Identify which cell holds the provided text, then report its (x, y) central coordinate. 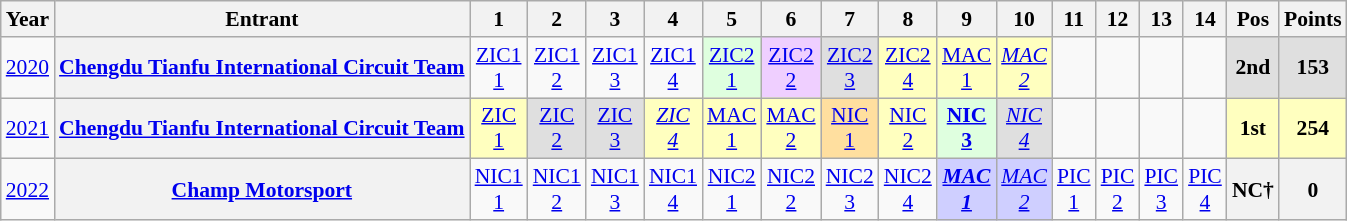
NIC13 (615, 190)
1 (499, 19)
NIC3 (966, 128)
4 (673, 19)
NC† (1253, 190)
13 (1161, 19)
2 (557, 19)
3 (615, 19)
NIC22 (790, 190)
ZIC21 (732, 68)
ZIC22 (790, 68)
ZIC14 (673, 68)
1st (1253, 128)
ZIC23 (850, 68)
Entrant (262, 19)
ZIC3 (615, 128)
ZIC1 (499, 128)
11 (1074, 19)
ZIC11 (499, 68)
ZIC13 (615, 68)
12 (1118, 19)
PIC4 (1205, 190)
NIC21 (732, 190)
2nd (1253, 68)
Points (1313, 19)
7 (850, 19)
NIC11 (499, 190)
Year (28, 19)
6 (790, 19)
2022 (28, 190)
9 (966, 19)
NIC24 (908, 190)
NIC1 (850, 128)
PIC3 (1161, 190)
Pos (1253, 19)
153 (1313, 68)
ZIC24 (908, 68)
14 (1205, 19)
254 (1313, 128)
2020 (28, 68)
Champ Motorsport (262, 190)
2021 (28, 128)
8 (908, 19)
10 (1024, 19)
ZIC4 (673, 128)
ZIC12 (557, 68)
5 (732, 19)
NIC12 (557, 190)
0 (1313, 190)
NIC4 (1024, 128)
NIC14 (673, 190)
NIC23 (850, 190)
PIC2 (1118, 190)
ZIC2 (557, 128)
NIC2 (908, 128)
PIC1 (1074, 190)
